Provide the [X, Y] coordinate of the cell's center where the given text is located.  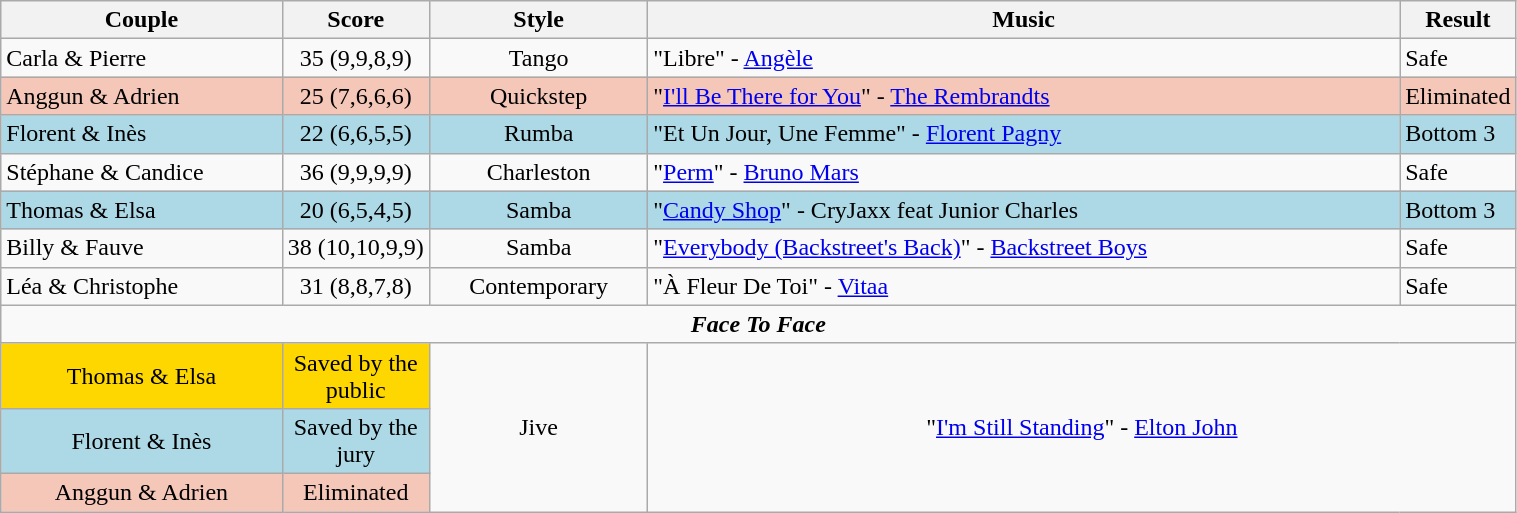
Stéphane & Candice [142, 172]
"À Fleur De Toi" - Vitaa [1024, 286]
Quickstep [539, 96]
Rumba [539, 134]
Saved by the public [356, 376]
Couple [142, 20]
Charleston [539, 172]
35 (9,9,8,9) [356, 58]
38 (10,10,9,9) [356, 248]
"I'll Be There for You" - The Rembrandts [1024, 96]
36 (9,9,9,9) [356, 172]
Tango [539, 58]
"Libre" - Angèle [1024, 58]
25 (7,6,6,6) [356, 96]
Score [356, 20]
Saved by the jury [356, 440]
Style [539, 20]
Music [1024, 20]
"Et Un Jour, Une Femme" - Florent Pagny [1024, 134]
Carla & Pierre [142, 58]
"I'm Still Standing" - Elton John [1082, 427]
Face To Face [758, 324]
Billy & Fauve [142, 248]
Jive [539, 427]
20 (6,5,4,5) [356, 210]
Contemporary [539, 286]
"Everybody (Backstreet's Back)" - Backstreet Boys [1024, 248]
Result [1458, 20]
"Candy Shop" - CryJaxx feat Junior Charles [1024, 210]
Léa & Christophe [142, 286]
31 (8,8,7,8) [356, 286]
"Perm" - Bruno Mars [1024, 172]
22 (6,6,5,5) [356, 134]
